For the text-containing cell, return its midpoint in (X, Y) coordinate format. 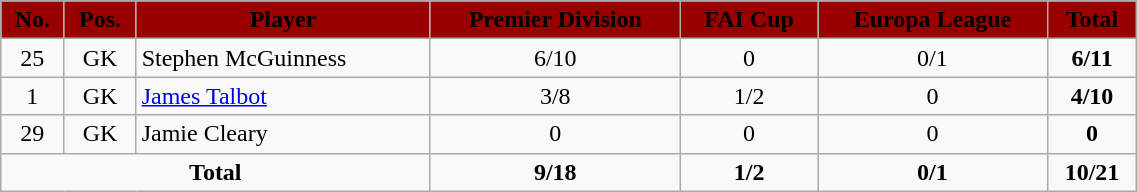
FAI Cup (750, 20)
James Talbot (283, 96)
1 (32, 96)
4/10 (1092, 96)
25 (32, 58)
29 (32, 134)
Stephen McGuinness (283, 58)
6/11 (1092, 58)
Premier Division (556, 20)
6/10 (556, 58)
3/8 (556, 96)
Player (283, 20)
10/21 (1092, 172)
Jamie Cleary (283, 134)
No. (32, 20)
Europa League (933, 20)
9/18 (556, 172)
Pos. (100, 20)
